Pinpoint the cell where the given text exists, returning its [X, Y] midpoint coordinate. 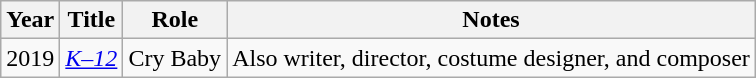
K–12 [92, 58]
Title [92, 20]
Notes [492, 20]
Role [175, 20]
Year [30, 20]
Also writer, director, costume designer, and composer [492, 58]
2019 [30, 58]
Cry Baby [175, 58]
